Capture the cell that displays the provided text and extract its (X, Y) central coordinate. 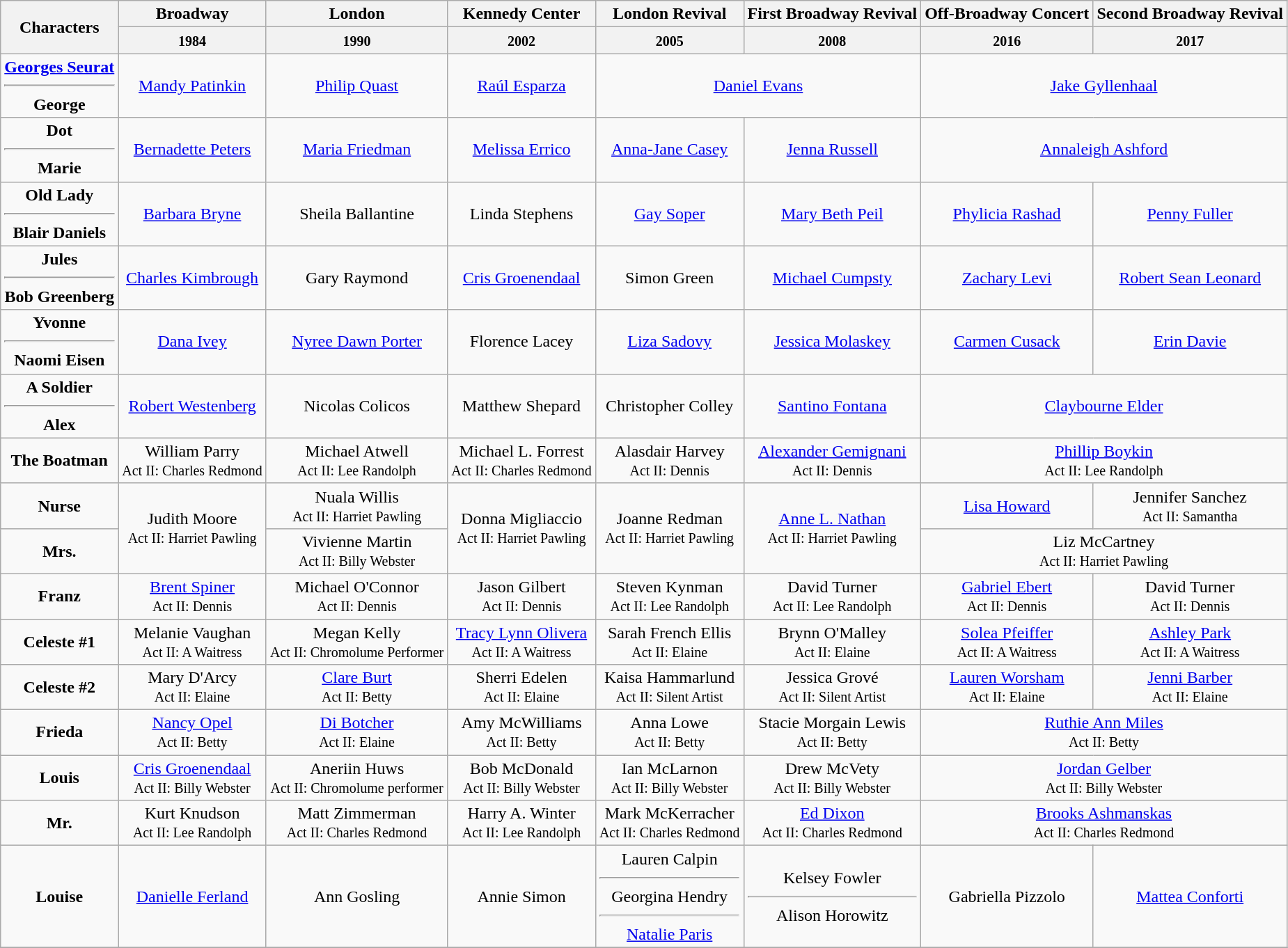
Sherri EdelenAct II: Elaine (522, 688)
2002 (522, 40)
Anne L. Nathan Act II: Harriet Pawling (833, 528)
Celeste #1 (60, 642)
Claybourne Elder (1104, 406)
Mandy Patinkin (192, 86)
Michael L. ForrestAct II: Charles Redmond (522, 461)
Mattea Conforti (1191, 896)
Kennedy Center (522, 14)
2017 (1191, 40)
Jake Gyllenhaal (1104, 86)
Annaleigh Ashford (1104, 150)
Robert Westenberg (192, 406)
Jenni Barber Act II: Elaine (1191, 688)
Nuala Willis Act II: Harriet Pawling (356, 505)
2016 (1007, 40)
Steven KynmanAct II: Lee Randolph (670, 596)
A SoldierAlex (60, 406)
Ed Dixon Act II: Charles Redmond (833, 823)
Daniel Evans (757, 86)
Santino Fontana (833, 406)
Gabriella Pizzolo (1007, 896)
Off-Broadway Concert (1007, 14)
Joanne Redman Act II: Harriet Pawling (670, 528)
Ashley Park Act II: A Waitress (1191, 642)
Barbara Bryne (192, 214)
Donna MigliaccioAct II: Harriet Pawling (522, 528)
Nurse (60, 505)
William Parry Act II: Charles Redmond (192, 461)
Jessica Molaskey (833, 342)
Nicolas Colicos (356, 406)
Mrs. (60, 551)
Bernadette Peters (192, 150)
Mary Beth Peil (833, 214)
David TurnerAct II: Dennis (1191, 596)
Jennifer Sanchez Act II: Samantha (1191, 505)
Drew McVety Act II: Billy Webster (833, 778)
Michael O'ConnorAct II: Dennis (356, 596)
Amy McWilliamsAct II: Betty (522, 732)
Alexander Gemignani Act II: Dennis (833, 461)
Louis (60, 778)
Brynn O'Malley Act II: Elaine (833, 642)
Penny Fuller (1191, 214)
Kurt Knudson Act II: Lee Randolph (192, 823)
David TurnerAct II: Lee Randolph (833, 596)
Lauren WorshamAct II: Elaine (1007, 688)
Di Botcher Act II: Elaine (356, 732)
Liza Sadovy (670, 342)
Brooks Ashmanskas Act II: Charles Redmond (1104, 823)
Mary D'Arcy Act II: Elaine (192, 688)
Charles Kimbrough (192, 278)
Nancy Opel Act II: Betty (192, 732)
Danielle Ferland (192, 896)
Stacie Morgain Lewis Act II: Betty (833, 732)
Brent SpinerAct II: Dennis (192, 596)
Gary Raymond (356, 278)
Phylicia Rashad (1007, 214)
Dana Ivey (192, 342)
Philip Quast (356, 86)
Frieda (60, 732)
Sarah French Ellis Act II: Elaine (670, 642)
Raúl Esparza (522, 86)
Robert Sean Leonard (1191, 278)
2008 (833, 40)
Annie Simon (522, 896)
Zachary Levi (1007, 278)
Matt Zimmerman Act II: Charles Redmond (356, 823)
Jessica Grové Act II: Silent Artist (833, 688)
London (356, 14)
Broadway (192, 14)
Carmen Cusack (1007, 342)
Tracy Lynn OliveraAct II: A Waitress (522, 642)
Cris Groenendaal (522, 278)
Solea Pfeiffer Act II: A Waitress (1007, 642)
Gay Soper (670, 214)
Melissa Errico (522, 150)
Liz McCartney Act II: Harriet Pawling (1104, 551)
Franz (60, 596)
1984 (192, 40)
Florence Lacey (522, 342)
Christopher Colley (670, 406)
Lauren CalpinGeorgina HendryNatalie Paris (670, 896)
Harry A. WinterAct II: Lee Randolph (522, 823)
Mr. (60, 823)
Characters (60, 27)
JulesBob Greenberg (60, 278)
Mark McKerracher Act II: Charles Redmond (670, 823)
Ann Gosling (356, 896)
Simon Green (670, 278)
2005 (670, 40)
Judith Moore Act II: Harriet Pawling (192, 528)
First Broadway Revival (833, 14)
Anna Lowe Act II: Betty (670, 732)
Georges SeuratGeorge (60, 86)
Lisa Howard (1007, 505)
Kaisa Hammarlund Act II: Silent Artist (670, 688)
Matthew Shepard (522, 406)
Jordan Gelber Act II: Billy Webster (1104, 778)
Jason GilbertAct II: Dennis (522, 596)
Cris Groenendaal Act II: Billy Webster (192, 778)
Sheila Ballantine (356, 214)
Megan Kelly Act II: Chromolume Performer (356, 642)
Ian McLarnon Act II: Billy Webster (670, 778)
Second Broadway Revival (1191, 14)
Melanie Vaughan Act II: A Waitress (192, 642)
Louise (60, 896)
Erin Davie (1191, 342)
Vivienne Martin Act II: Billy Webster (356, 551)
Alasdair Harvey Act II: Dennis (670, 461)
Clare Burt Act II: Betty (356, 688)
Maria Friedman (356, 150)
Ruthie Ann Miles Act II: Betty (1104, 732)
Phillip Boykin Act II: Lee Randolph (1104, 461)
Jenna Russell (833, 150)
Michael Atwell Act II: Lee Randolph (356, 461)
DotMarie (60, 150)
Old LadyBlair Daniels (60, 214)
Aneriin Huws Act II: Chromolume performer (356, 778)
Gabriel EbertAct II: Dennis (1007, 596)
Linda Stephens (522, 214)
Bob McDonaldAct II: Billy Webster (522, 778)
Celeste #2 (60, 688)
The Boatman (60, 461)
Nyree Dawn Porter (356, 342)
1990 (356, 40)
YvonneNaomi Eisen (60, 342)
London Revival (670, 14)
Anna-Jane Casey (670, 150)
Kelsey FowlerAlison Horowitz (833, 896)
Michael Cumpsty (833, 278)
